Provide the [x, y] coordinate of the cell's center where the given text is located.  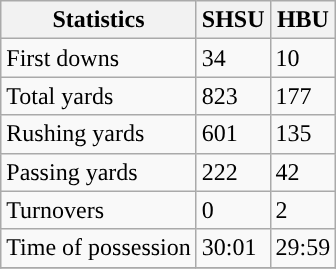
First downs [99, 58]
Turnovers [99, 210]
135 [303, 134]
42 [303, 172]
222 [233, 172]
0 [233, 210]
Rushing yards [99, 134]
2 [303, 210]
30:01 [233, 248]
HBU [303, 20]
SHSU [233, 20]
Passing yards [99, 172]
34 [233, 58]
Time of possession [99, 248]
601 [233, 134]
Statistics [99, 20]
10 [303, 58]
177 [303, 96]
823 [233, 96]
29:59 [303, 248]
Total yards [99, 96]
